Find where the given text appears and provide that cell's center as [X, Y] coordinate. 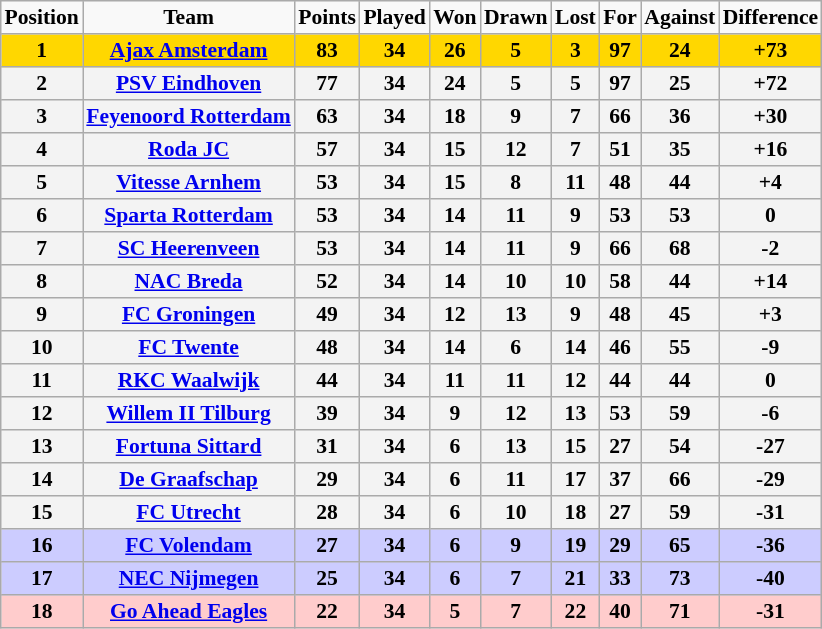
16 [42, 546]
63 [328, 116]
+3 [770, 314]
28 [328, 512]
1 [42, 50]
33 [620, 578]
+30 [770, 116]
RKC Waalwijk [189, 380]
SC Heerenveen [189, 248]
37 [620, 480]
+72 [770, 84]
-36 [770, 546]
FC Utrecht [189, 512]
46 [620, 348]
+16 [770, 150]
36 [680, 116]
Drawn [516, 18]
73 [680, 578]
-40 [770, 578]
52 [328, 282]
Won [454, 18]
19 [575, 546]
Lost [575, 18]
4 [42, 150]
26 [454, 50]
55 [680, 348]
35 [680, 150]
De Graafschap [189, 480]
Team [189, 18]
58 [620, 282]
Sparta Rotterdam [189, 216]
NEC Nijmegen [189, 578]
+73 [770, 50]
+4 [770, 182]
Go Ahead Eagles [189, 612]
68 [680, 248]
65 [680, 546]
2 [42, 84]
+14 [770, 282]
40 [620, 612]
83 [328, 50]
54 [680, 446]
-27 [770, 446]
21 [575, 578]
49 [328, 314]
PSV Eindhoven [189, 84]
57 [328, 150]
-6 [770, 414]
Fortuna Sittard [189, 446]
Against [680, 18]
For [620, 18]
31 [328, 446]
39 [328, 414]
77 [328, 84]
45 [680, 314]
Played [395, 18]
Vitesse Arnhem [189, 182]
71 [680, 612]
-29 [770, 480]
Difference [770, 18]
Points [328, 18]
Feyenoord Rotterdam [189, 116]
Position [42, 18]
FC Groningen [189, 314]
FC Volendam [189, 546]
-2 [770, 248]
FC Twente [189, 348]
-9 [770, 348]
Willem II Tilburg [189, 414]
NAC Breda [189, 282]
Ajax Amsterdam [189, 50]
Roda JC [189, 150]
51 [620, 150]
